Determine the (x, y) coordinate at the center of the cell enclosing the given text.  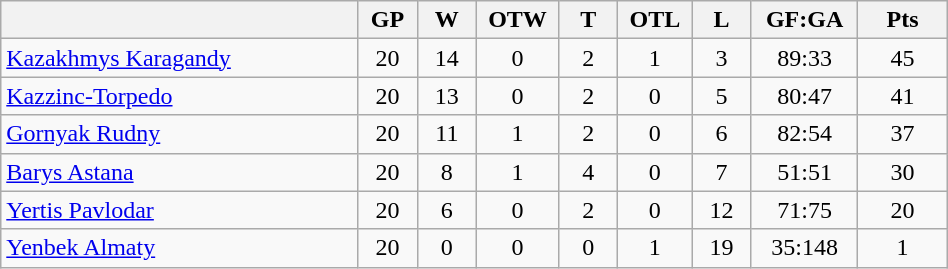
45 (902, 58)
82:54 (804, 134)
Pts (902, 20)
GP (388, 20)
8 (446, 172)
L (722, 20)
89:33 (804, 58)
12 (722, 210)
19 (722, 248)
OTL (655, 20)
41 (902, 96)
80:47 (804, 96)
T (588, 20)
4 (588, 172)
37 (902, 134)
71:75 (804, 210)
Barys Astana (180, 172)
5 (722, 96)
Kazzinc-Torpedo (180, 96)
35:148 (804, 248)
GF:GA (804, 20)
51:51 (804, 172)
3 (722, 58)
W (446, 20)
11 (446, 134)
13 (446, 96)
Yertis Pavlodar (180, 210)
7 (722, 172)
Gornyak Rudny (180, 134)
Kazakhmys Karagandy (180, 58)
14 (446, 58)
OTW (518, 20)
Yenbek Almaty (180, 248)
30 (902, 172)
